Identify which cell holds the provided text, then report its [X, Y] central coordinate. 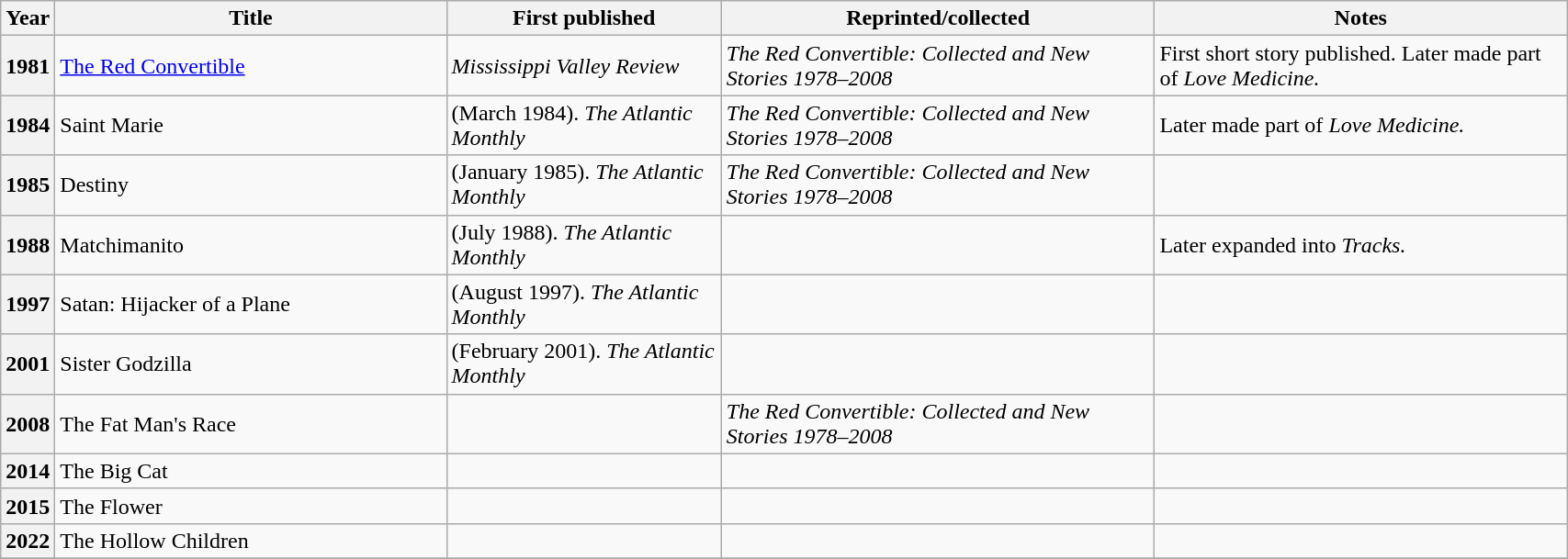
Matchimanito [251, 244]
Title [251, 18]
(January 1985). The Atlantic Monthly [584, 185]
1984 [28, 125]
Saint Marie [251, 125]
The Big Cat [251, 471]
2008 [28, 424]
The Fat Man's Race [251, 424]
2014 [28, 471]
First published [584, 18]
(August 1997). The Atlantic Monthly [584, 305]
The Red Convertible [251, 66]
2001 [28, 363]
Year [28, 18]
Satan: Hijacker of a Plane [251, 305]
2022 [28, 541]
2015 [28, 506]
Sister Godzilla [251, 363]
1988 [28, 244]
1985 [28, 185]
(March 1984). The Atlantic Monthly [584, 125]
1997 [28, 305]
Later expanded into Tracks. [1361, 244]
Mississippi Valley Review [584, 66]
(February 2001). The Atlantic Monthly [584, 363]
(July 1988). The Atlantic Monthly [584, 244]
Destiny [251, 185]
First short story published. Later made part of Love Medicine. [1361, 66]
Notes [1361, 18]
1981 [28, 66]
Later made part of Love Medicine. [1361, 125]
Reprinted/collected [938, 18]
The Hollow Children [251, 541]
The Flower [251, 506]
